For the text-containing cell, return its midpoint in (X, Y) coordinate format. 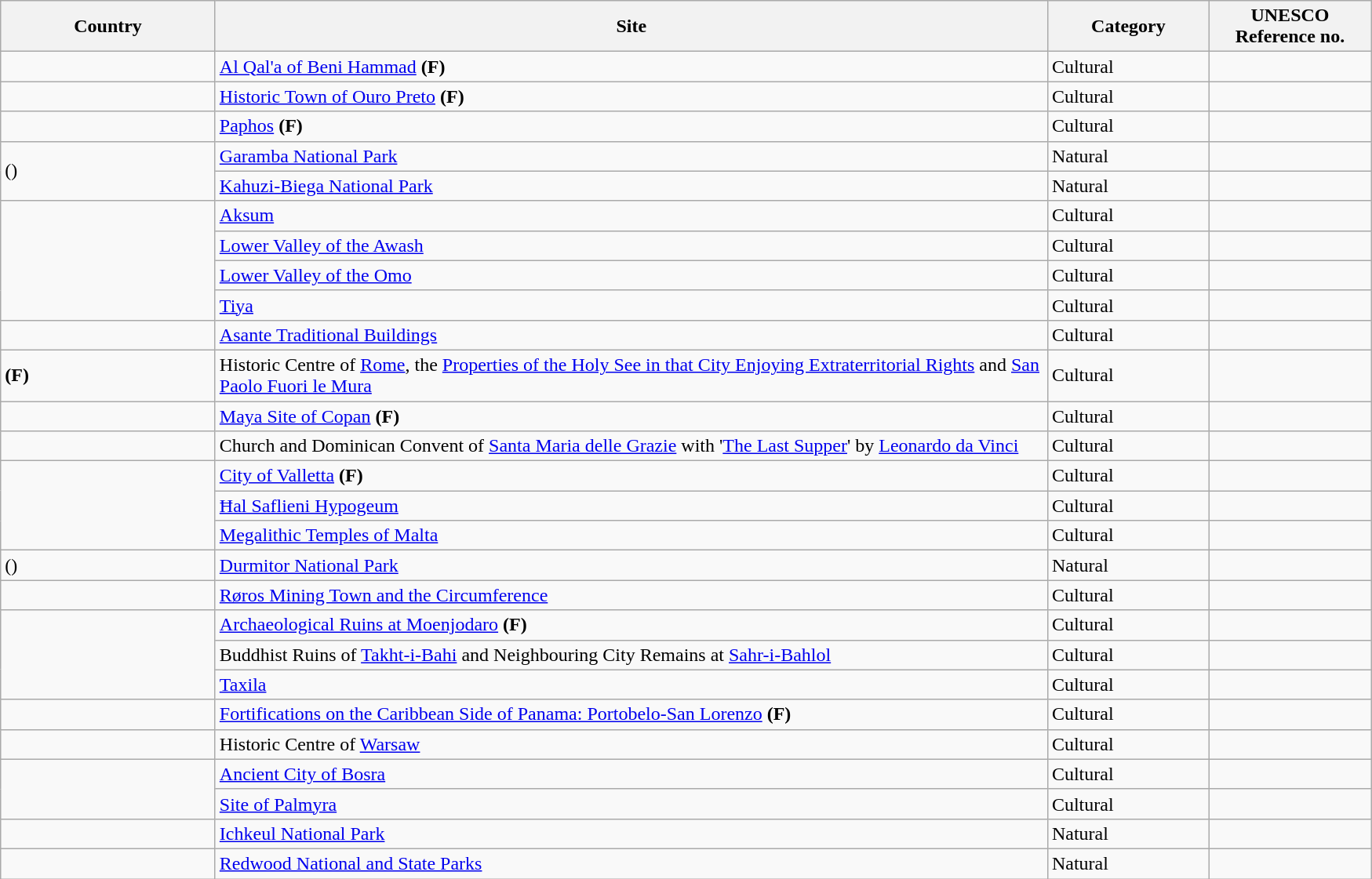
City of Valletta (F) (631, 476)
Church and Dominican Convent of Santa Maria delle Grazie with 'The Last Supper' by Leonardo da Vinci (631, 446)
Historic Town of Ouro Preto (F) (631, 96)
Historic Centre of Rome, the Properties of the Holy See in that City Enjoying Extraterritorial Rights and San Paolo Fuori le Mura (631, 375)
Garamba National Park (631, 156)
Megalithic Temples of Malta (631, 536)
(F) (108, 375)
Tiya (631, 305)
UNESCO Reference no. (1290, 27)
Ichkeul National Park (631, 834)
Ancient City of Bosra (631, 774)
Durmitor National Park (631, 565)
Taxila (631, 685)
Kahuzi-Biega National Park (631, 186)
Site of Palmyra (631, 804)
Site (631, 27)
Asante Traditional Buildings (631, 335)
Aksum (631, 216)
Paphos (F) (631, 126)
Al Qal'a of Beni Hammad (F) (631, 67)
Buddhist Ruins of Takht-i-Bahi and Neighbouring City Remains at Sahr-i-Bahlol (631, 655)
Archaeological Ruins at Moenjodaro (F) (631, 625)
Historic Centre of Warsaw (631, 744)
Røros Mining Town and the Circumference (631, 595)
Country (108, 27)
Maya Site of Copan (F) (631, 416)
Fortifications on the Caribbean Side of Panama: Portobelo-San Lorenzo (F) (631, 714)
Category (1128, 27)
Lower Valley of the Omo (631, 275)
Lower Valley of the Awash (631, 245)
Ħal Saflieni Hypogeum (631, 506)
Redwood National and State Parks (631, 863)
